Search for the cell housing the specified text and yield its [X, Y] center coordinate. 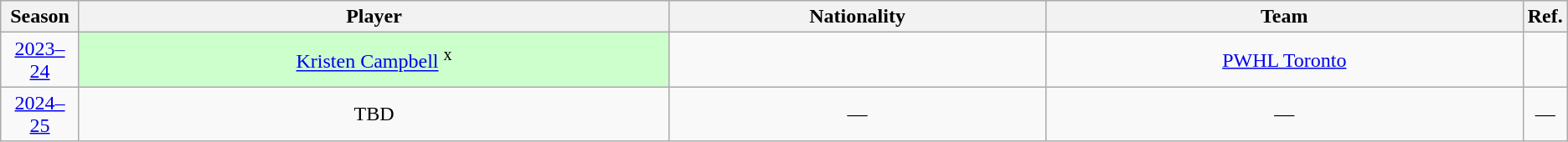
Ref. [1545, 17]
Player [374, 17]
2024–25 [40, 114]
TBD [374, 114]
2023–24 [40, 60]
Team [1284, 17]
Nationality [858, 17]
PWHL Toronto [1284, 60]
Season [40, 17]
Kristen Campbell x [374, 60]
